Detect which cell encompasses the target text, then output its [X, Y] center coordinate. 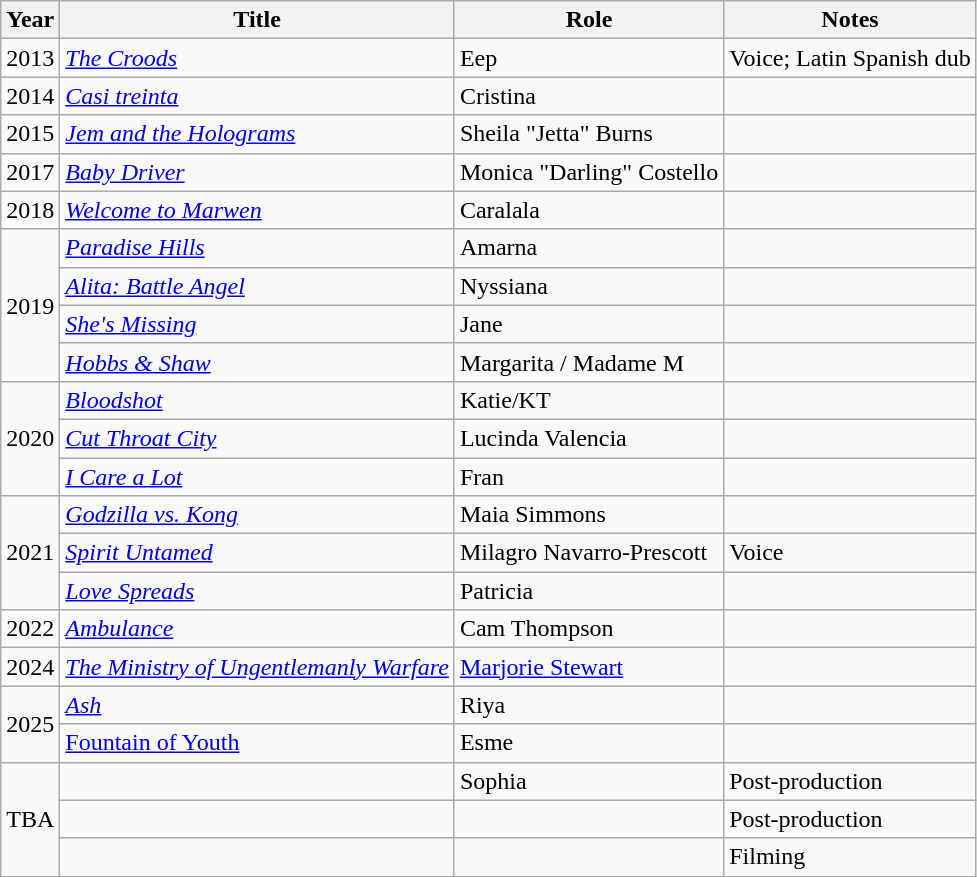
Lucinda Valencia [588, 438]
Marjorie Stewart [588, 667]
Notes [850, 20]
Alita: Battle Angel [258, 286]
2015 [30, 134]
Sheila "Jetta" Burns [588, 134]
Filming [850, 857]
2022 [30, 629]
Esme [588, 743]
2025 [30, 724]
Paradise Hills [258, 248]
I Care a Lot [258, 477]
Title [258, 20]
Voice [850, 553]
2020 [30, 438]
2021 [30, 553]
Monica "Darling" Costello [588, 172]
Cut Throat City [258, 438]
Welcome to Marwen [258, 210]
Nyssiana [588, 286]
Ambulance [258, 629]
Spirit Untamed [258, 553]
Amarna [588, 248]
Fountain of Youth [258, 743]
Riya [588, 705]
Jane [588, 324]
Baby Driver [258, 172]
Love Spreads [258, 591]
Maia Simmons [588, 515]
Cristina [588, 96]
Sophia [588, 781]
2014 [30, 96]
Casi treinta [258, 96]
Hobbs & Shaw [258, 362]
Margarita / Madame M [588, 362]
Katie/KT [588, 400]
Eep [588, 58]
She's Missing [258, 324]
2018 [30, 210]
TBA [30, 819]
Patricia [588, 591]
Year [30, 20]
Voice; Latin Spanish dub [850, 58]
Milagro Navarro-Prescott [588, 553]
2013 [30, 58]
Caralala [588, 210]
Ash [258, 705]
Bloodshot [258, 400]
Fran [588, 477]
2024 [30, 667]
2019 [30, 305]
Cam Thompson [588, 629]
Godzilla vs. Kong [258, 515]
Jem and the Holograms [258, 134]
2017 [30, 172]
Role [588, 20]
The Croods [258, 58]
The Ministry of Ungentlemanly Warfare [258, 667]
